Detect which cell encompasses the target text, then output its (X, Y) center coordinate. 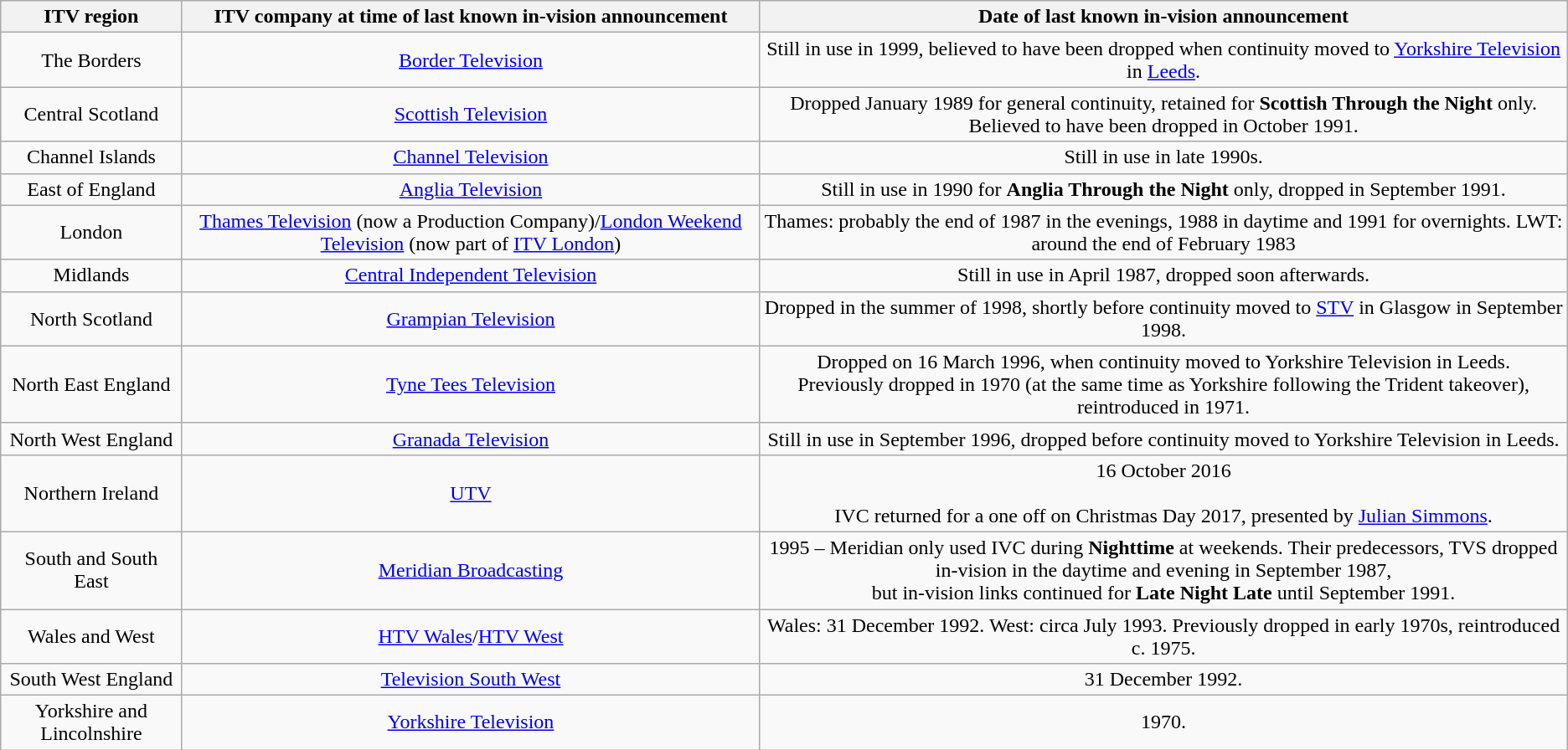
Meridian Broadcasting (471, 570)
East of England (91, 189)
HTV Wales/HTV West (471, 636)
North East England (91, 384)
ITV region (91, 17)
Thames Television (now a Production Company)/London Weekend Television (now part of ITV London) (471, 233)
Yorkshire and Lincolnshire (91, 723)
31 December 1992. (1163, 680)
The Borders (91, 60)
North Scotland (91, 318)
Thames: probably the end of 1987 in the evenings, 1988 in daytime and 1991 for overnights. LWT: around the end of February 1983 (1163, 233)
Border Television (471, 60)
South and South East (91, 570)
Grampian Television (471, 318)
Still in use in 1999, believed to have been dropped when continuity moved to Yorkshire Television in Leeds. (1163, 60)
Channel Islands (91, 157)
Wales and West (91, 636)
Northern Ireland (91, 493)
16 October 2016IVC returned for a one off on Christmas Day 2017, presented by Julian Simmons. (1163, 493)
UTV (471, 493)
Granada Television (471, 439)
Television South West (471, 680)
Central Independent Television (471, 275)
Channel Television (471, 157)
Dropped January 1989 for general continuity, retained for Scottish Through the Night only. Believed to have been dropped in October 1991. (1163, 114)
Date of last known in-vision announcement (1163, 17)
Anglia Television (471, 189)
Still in use in April 1987, dropped soon afterwards. (1163, 275)
Tyne Tees Television (471, 384)
Midlands (91, 275)
Still in use in September 1996, dropped before continuity moved to Yorkshire Television in Leeds. (1163, 439)
Yorkshire Television (471, 723)
1970. (1163, 723)
Still in use in late 1990s. (1163, 157)
Still in use in 1990 for Anglia Through the Night only, dropped in September 1991. (1163, 189)
South West England (91, 680)
Scottish Television (471, 114)
Dropped in the summer of 1998, shortly before continuity moved to STV in Glasgow in September 1998. (1163, 318)
Central Scotland (91, 114)
Wales: 31 December 1992. West: circa July 1993. Previously dropped in early 1970s, reintroduced c. 1975. (1163, 636)
London (91, 233)
North West England (91, 439)
ITV company at time of last known in-vision announcement (471, 17)
